Determine the [X, Y] coordinate at the center of the cell enclosing the given text.  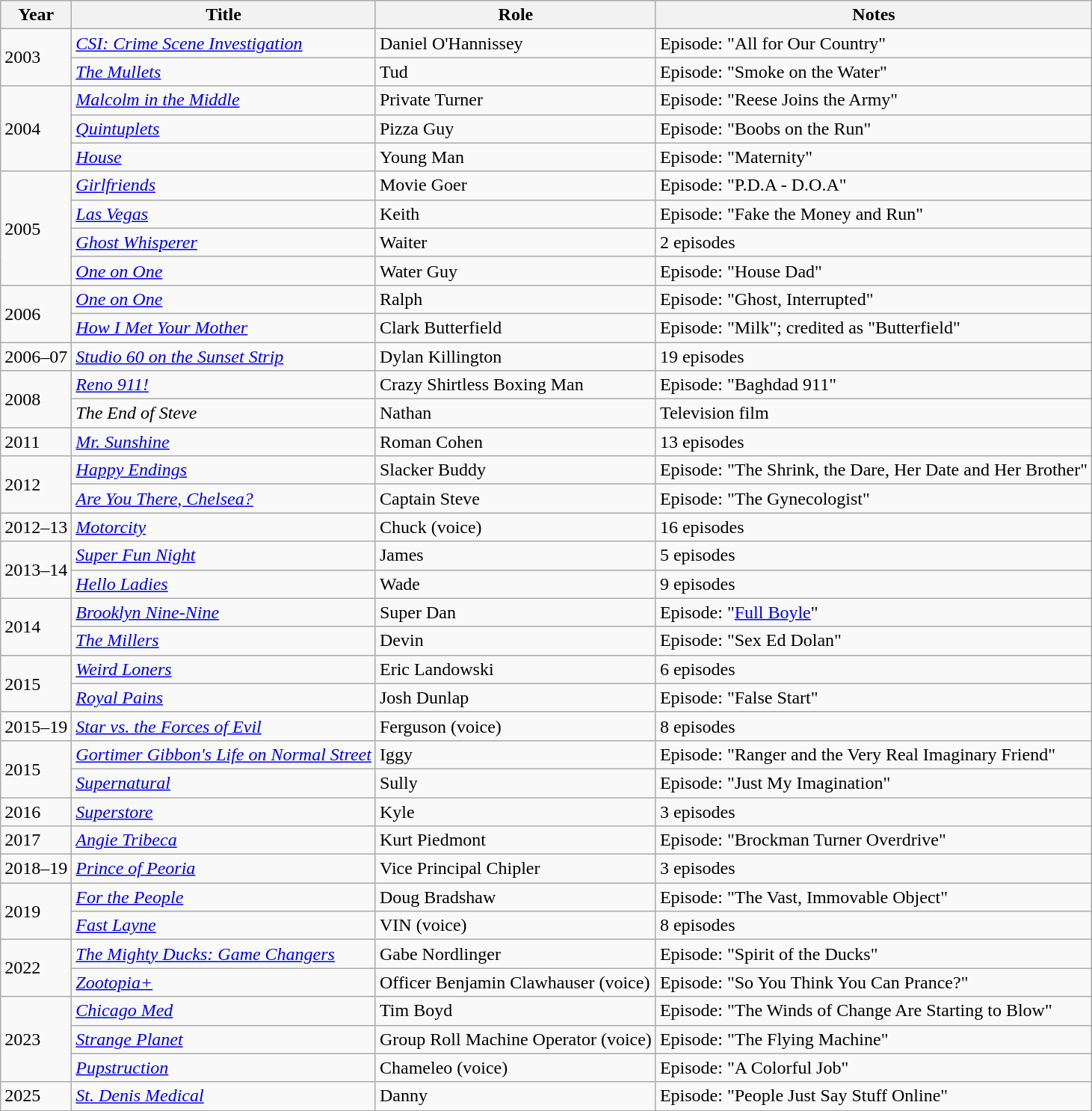
Ralph [516, 299]
Prince of Peoria [224, 869]
Episode: "Milk"; credited as "Butterfield" [873, 327]
Episode: "Full Boyle" [873, 612]
Chuck (voice) [516, 527]
Superstore [224, 811]
Crazy Shirtless Boxing Man [516, 385]
2012–13 [36, 527]
Pupstruction [224, 1068]
Wade [516, 584]
9 episodes [873, 584]
2006 [36, 313]
2006–07 [36, 357]
Episode: "Sex Ed Dolan" [873, 641]
Fast Layne [224, 926]
13 episodes [873, 442]
Ghost Whisperer [224, 242]
2017 [36, 840]
Role [516, 15]
Television film [873, 413]
Title [224, 15]
2014 [36, 627]
Private Turner [516, 100]
2011 [36, 442]
Gortimer Gibbon's Life on Normal Street [224, 754]
2018–19 [36, 869]
Royal Pains [224, 698]
Episode: "Maternity" [873, 157]
Josh Dunlap [516, 698]
Episode: "Ranger and the Very Real Imaginary Friend" [873, 754]
Captain Steve [516, 499]
Tim Boyd [516, 1011]
Keith [516, 214]
Episode: "Ghost, Interrupted" [873, 299]
Quintuplets [224, 129]
2023 [36, 1039]
Nathan [516, 413]
Episode: "Brockman Turner Overdrive" [873, 840]
Officer Benjamin Clawhauser (voice) [516, 982]
Episode: "The Vast, Immovable Object" [873, 897]
Super Dan [516, 612]
Danny [516, 1096]
Episode: "People Just Say Stuff Online" [873, 1096]
How I Met Your Mother [224, 327]
Girlfriends [224, 185]
Episode: "P.D.A - D.O.A" [873, 185]
2004 [36, 129]
The Millers [224, 641]
Episode: "Baghdad 911" [873, 385]
2013–14 [36, 570]
Kurt Piedmont [516, 840]
Episode: "Fake the Money and Run" [873, 214]
For the People [224, 897]
2022 [36, 968]
Episode: "House Dad" [873, 271]
Zootopia+ [224, 982]
Movie Goer [516, 185]
The Mullets [224, 72]
Roman Cohen [516, 442]
Episode: "Reese Joins the Army" [873, 100]
Strange Planet [224, 1039]
Hello Ladies [224, 584]
Slacker Buddy [516, 470]
19 episodes [873, 357]
2015–19 [36, 726]
Gabe Nordlinger [516, 954]
Weird Loners [224, 669]
House [224, 157]
2 episodes [873, 242]
Episode: "Spirit of the Ducks" [873, 954]
Young Man [516, 157]
St. Denis Medical [224, 1096]
Studio 60 on the Sunset Strip [224, 357]
James [516, 555]
Ferguson (voice) [516, 726]
Mr. Sunshine [224, 442]
2016 [36, 811]
Happy Endings [224, 470]
Supernatural [224, 783]
Malcolm in the Middle [224, 100]
Are You There, Chelsea? [224, 499]
Episode: "A Colorful Job" [873, 1068]
Iggy [516, 754]
Brooklyn Nine-Nine [224, 612]
Star vs. the Forces of Evil [224, 726]
VIN (voice) [516, 926]
Water Guy [516, 271]
6 episodes [873, 669]
Pizza Guy [516, 129]
Tud [516, 72]
Las Vegas [224, 214]
Chameleo (voice) [516, 1068]
Episode: "The Flying Machine" [873, 1039]
CSI: Crime Scene Investigation [224, 43]
Dylan Killington [516, 357]
Group Roll Machine Operator (voice) [516, 1039]
Devin [516, 641]
Kyle [516, 811]
Eric Landowski [516, 669]
Daniel O'Hannissey [516, 43]
Doug Bradshaw [516, 897]
2019 [36, 911]
Angie Tribeca [224, 840]
Motorcity [224, 527]
Episode: "So You Think You Can Prance?" [873, 982]
Episode: "False Start" [873, 698]
Episode: "All for Our Country" [873, 43]
Waiter [516, 242]
Clark Butterfield [516, 327]
Episode: "The Shrink, the Dare, Her Date and Her Brother" [873, 470]
Chicago Med [224, 1011]
Reno 911! [224, 385]
2003 [36, 58]
16 episodes [873, 527]
Vice Principal Chipler [516, 869]
Episode: "Just My Imagination" [873, 783]
Sully [516, 783]
The Mighty Ducks: Game Changers [224, 954]
Year [36, 15]
Episode: "Boobs on the Run" [873, 129]
2012 [36, 484]
Super Fun Night [224, 555]
2008 [36, 399]
2025 [36, 1096]
Notes [873, 15]
Episode: "The Gynecologist" [873, 499]
Episode: "Smoke on the Water" [873, 72]
The End of Steve [224, 413]
5 episodes [873, 555]
2005 [36, 228]
Episode: "The Winds of Change Are Starting to Blow" [873, 1011]
